Scan for the cell matching the given text and deliver its (X, Y) coordinate at center. 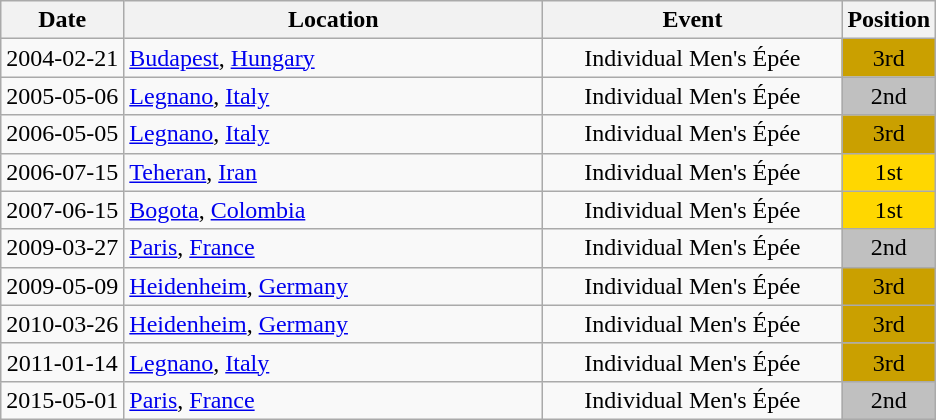
Event (692, 20)
2009-03-27 (62, 248)
Date (62, 20)
2015-05-01 (62, 400)
Bogota, Colombia (334, 210)
2011-01-14 (62, 362)
Budapest, Hungary (334, 58)
Location (334, 20)
2007-06-15 (62, 210)
2006-05-05 (62, 134)
2006-07-15 (62, 172)
2009-05-09 (62, 286)
Position (889, 20)
2005-05-06 (62, 96)
2010-03-26 (62, 324)
Teheran, Iran (334, 172)
2004-02-21 (62, 58)
